Search for the cell housing the specified text and yield its [x, y] center coordinate. 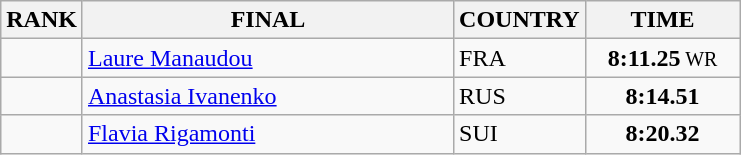
RUS [520, 96]
8:20.32 [662, 134]
8:14.51 [662, 96]
Anastasia Ivanenko [268, 96]
RANK [42, 20]
FRA [520, 58]
Laure Manaudou [268, 58]
TIME [662, 20]
8:11.25 WR [662, 58]
FINAL [268, 20]
Flavia Rigamonti [268, 134]
COUNTRY [520, 20]
SUI [520, 134]
